Detect which cell encompasses the target text, then output its (x, y) center coordinate. 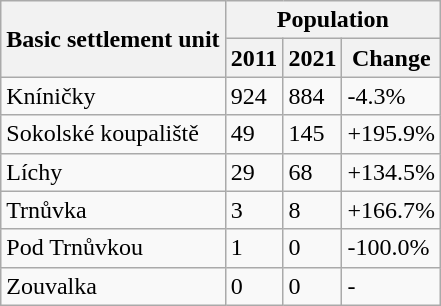
Kníničky (113, 96)
1 (254, 248)
8 (312, 210)
Change (392, 58)
2021 (312, 58)
- (392, 286)
884 (312, 96)
Pod Trnůvkou (113, 248)
2011 (254, 58)
Population (332, 20)
+166.7% (392, 210)
Trnůvka (113, 210)
Basic settlement unit (113, 39)
49 (254, 134)
+134.5% (392, 172)
924 (254, 96)
+195.9% (392, 134)
Líchy (113, 172)
Zouvalka (113, 286)
3 (254, 210)
Sokolské koupaliště (113, 134)
29 (254, 172)
-100.0% (392, 248)
-4.3% (392, 96)
68 (312, 172)
145 (312, 134)
